For the text-containing cell, return its midpoint in (X, Y) coordinate format. 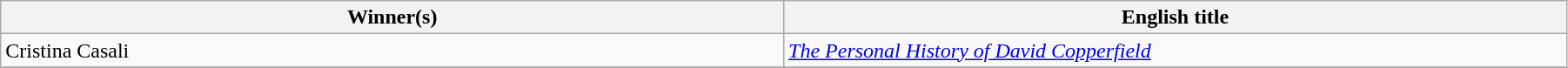
Cristina Casali (392, 51)
Winner(s) (392, 17)
The Personal History of David Copperfield (1176, 51)
English title (1176, 17)
